Extract the (X, Y) coordinate from the center of the cell holding the provided text.  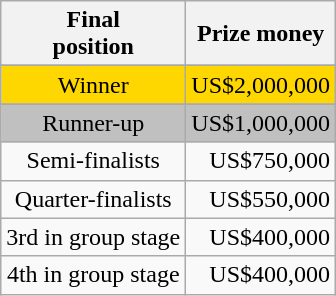
Quarter-finalists (94, 199)
Runner-up (94, 123)
3rd in group stage (94, 237)
Finalposition (94, 34)
US$1,000,000 (261, 123)
4th in group stage (94, 275)
Winner (94, 85)
US$750,000 (261, 161)
Semi-finalists (94, 161)
US$2,000,000 (261, 85)
US$550,000 (261, 199)
Prize money (261, 34)
